Detect which cell encompasses the target text, then output its (X, Y) center coordinate. 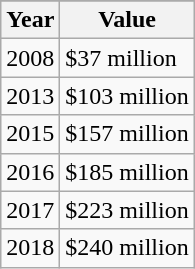
$240 million (127, 248)
2017 (30, 210)
2008 (30, 58)
2013 (30, 96)
$185 million (127, 172)
$223 million (127, 210)
2018 (30, 248)
2016 (30, 172)
$157 million (127, 134)
Year (30, 20)
$37 million (127, 58)
2015 (30, 134)
$103 million (127, 96)
Value (127, 20)
